Provide the [X, Y] coordinate of the cell's center where the given text is located.  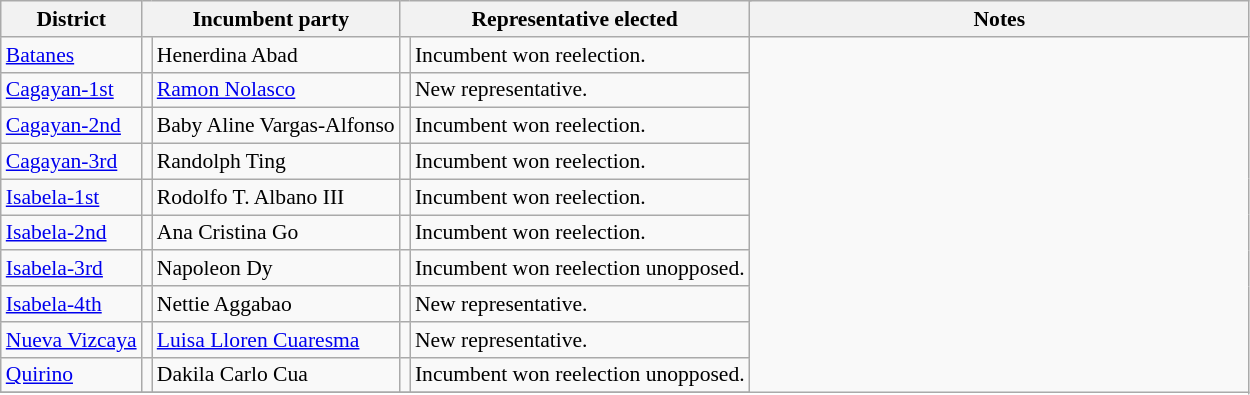
Representative elected [575, 19]
Incumbent party [271, 19]
Nueva Vizcaya [72, 340]
Isabela-3rd [72, 269]
Henerdina Abad [276, 55]
Isabela-1st [72, 197]
Cagayan-2nd [72, 126]
Isabela-2nd [72, 233]
Cagayan-3rd [72, 162]
Rodolfo T. Albano III [276, 197]
Nettie Aggabao [276, 304]
Cagayan-1st [72, 90]
Napoleon Dy [276, 269]
Isabela-4th [72, 304]
Luisa Lloren Cuaresma [276, 340]
Quirino [72, 375]
Baby Aline Vargas-Alfonso [276, 126]
Randolph Ting [276, 162]
Batanes [72, 55]
Dakila Carlo Cua [276, 375]
Ana Cristina Go [276, 233]
Notes [1000, 19]
Ramon Nolasco [276, 90]
District [72, 19]
